Extract the (x, y) coordinate from the center of the cell holding the provided text.  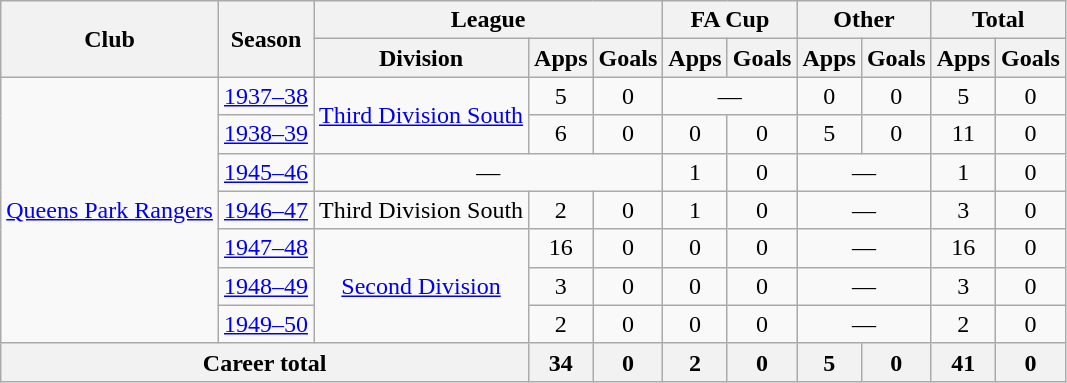
Total (998, 20)
Second Division (422, 286)
1945–46 (266, 172)
Career total (265, 362)
FA Cup (730, 20)
Other (864, 20)
34 (561, 362)
1946–47 (266, 210)
League (488, 20)
Division (422, 58)
41 (963, 362)
Season (266, 39)
Club (110, 39)
Queens Park Rangers (110, 210)
6 (561, 134)
1948–49 (266, 286)
11 (963, 134)
1938–39 (266, 134)
1947–48 (266, 248)
1937–38 (266, 96)
1949–50 (266, 324)
